Pinpoint the cell where the given text exists, returning its [X, Y] midpoint coordinate. 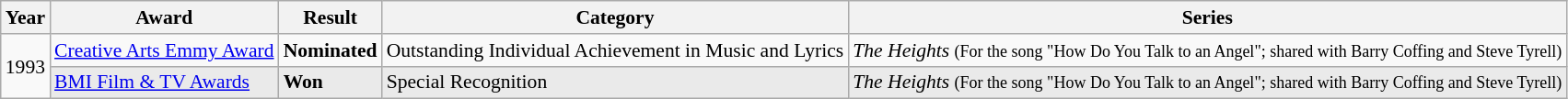
Creative Arts Emmy Award [164, 50]
Outstanding Individual Achievement in Music and Lyrics [615, 50]
1993 [26, 66]
Year [26, 17]
Award [164, 17]
BMI Film & TV Awards [164, 82]
Won [331, 82]
Nominated [331, 50]
Result [331, 17]
Special Recognition [615, 82]
Category [615, 17]
Series [1207, 17]
